Locate the cell with the specified text and output its (X, Y) center coordinate. 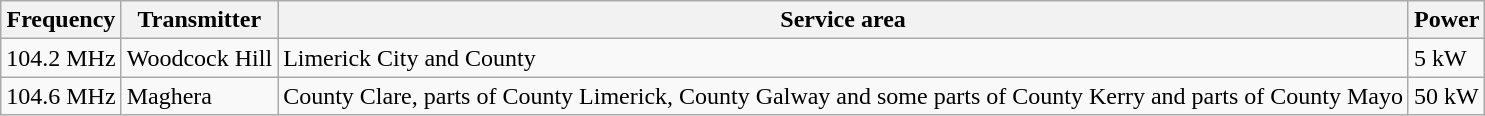
Power (1446, 20)
104.6 MHz (61, 96)
50 kW (1446, 96)
5 kW (1446, 58)
Frequency (61, 20)
County Clare, parts of County Limerick, County Galway and some parts of County Kerry and parts of County Mayo (844, 96)
Transmitter (199, 20)
Limerick City and County (844, 58)
Woodcock Hill (199, 58)
Maghera (199, 96)
104.2 MHz (61, 58)
Service area (844, 20)
